Detect which cell encompasses the target text, then output its [X, Y] center coordinate. 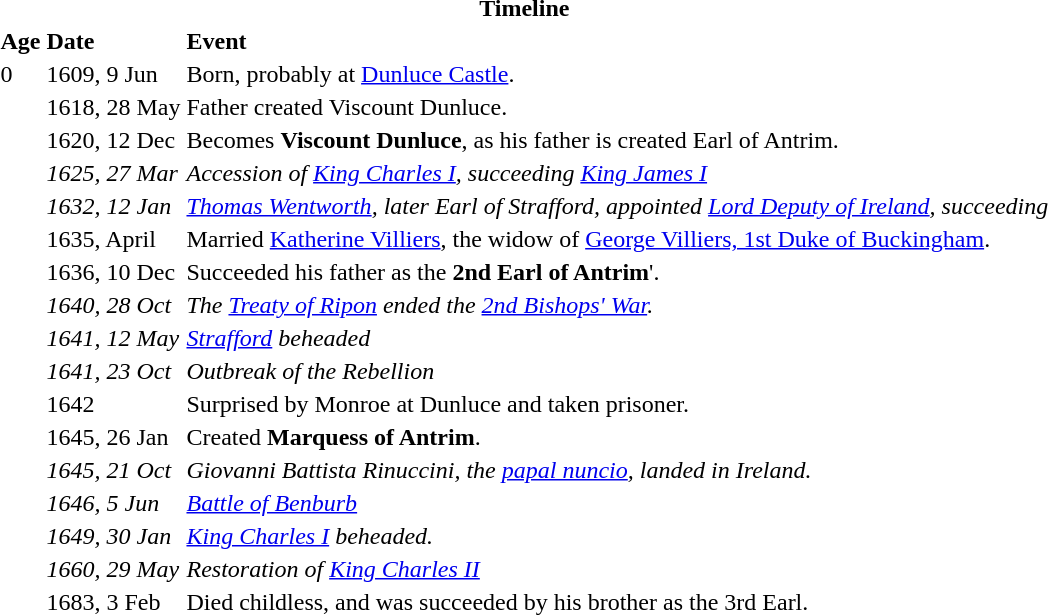
1642 [114, 404]
1609, 9 Jun [114, 74]
1636, 10 Dec [114, 272]
1649, 30 Jan [114, 536]
1635, April [114, 239]
1645, 21 Oct [114, 470]
1625, 27 Mar [114, 173]
1646, 5 Jun [114, 503]
1645, 26 Jan [114, 437]
1632, 12 Jan [114, 206]
1618, 28 May [114, 107]
1620, 12 Dec [114, 140]
1641, 23 Oct [114, 371]
1641, 12 May [114, 338]
Date [114, 41]
1660, 29 May [114, 569]
1640, 28 Oct [114, 305]
